Scan for the cell matching the given text and deliver its [x, y] coordinate at center. 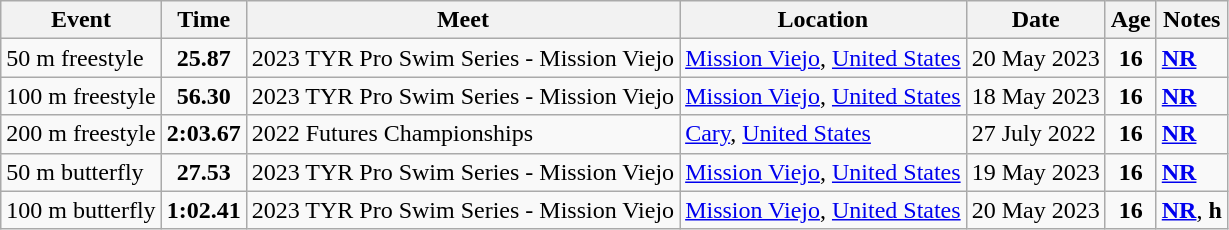
Event [81, 20]
2:03.67 [204, 134]
Cary, United States [824, 134]
100 m butterfly [81, 210]
56.30 [204, 96]
Date [1036, 20]
25.87 [204, 58]
50 m freestyle [81, 58]
1:02.41 [204, 210]
NR, h [1192, 210]
27.53 [204, 172]
100 m freestyle [81, 96]
19 May 2023 [1036, 172]
50 m butterfly [81, 172]
Age [1130, 20]
200 m freestyle [81, 134]
Time [204, 20]
Location [824, 20]
18 May 2023 [1036, 96]
Meet [462, 20]
2022 Futures Championships [462, 134]
Notes [1192, 20]
27 July 2022 [1036, 134]
